Return the (X, Y) coordinate for the center point of the cell that contains the specified text.  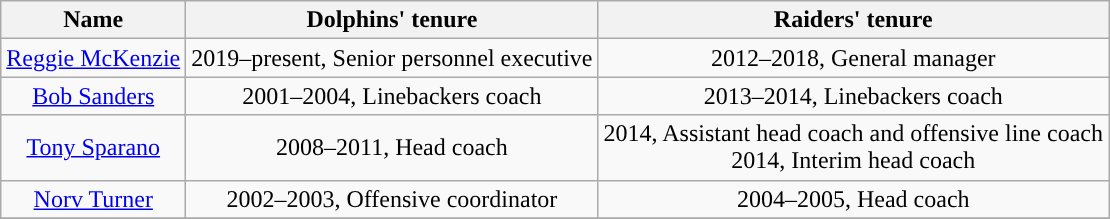
2013–2014, Linebackers coach (853, 96)
Dolphins' tenure (392, 20)
Norv Turner (94, 199)
Reggie McKenzie (94, 58)
Tony Sparano (94, 148)
2012–2018, General manager (853, 58)
Raiders' tenure (853, 20)
2014, Assistant head coach and offensive line coach2014, Interim head coach (853, 148)
2004–2005, Head coach (853, 199)
2001–2004, Linebackers coach (392, 96)
2002–2003, Offensive coordinator (392, 199)
2019–present, Senior personnel executive (392, 58)
2008–2011, Head coach (392, 148)
Bob Sanders (94, 96)
Name (94, 20)
